Search for the cell housing the specified text and yield its (X, Y) center coordinate. 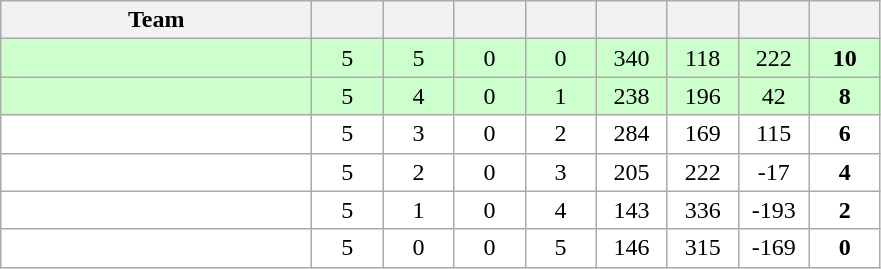
284 (632, 134)
118 (702, 58)
8 (844, 96)
169 (702, 134)
146 (632, 248)
10 (844, 58)
238 (632, 96)
340 (632, 58)
115 (774, 134)
Team (156, 20)
-169 (774, 248)
205 (632, 172)
336 (702, 210)
143 (632, 210)
315 (702, 248)
-193 (774, 210)
-17 (774, 172)
196 (702, 96)
6 (844, 134)
42 (774, 96)
